From the cell containing the given text, extract its center point as (X, Y) coordinate. 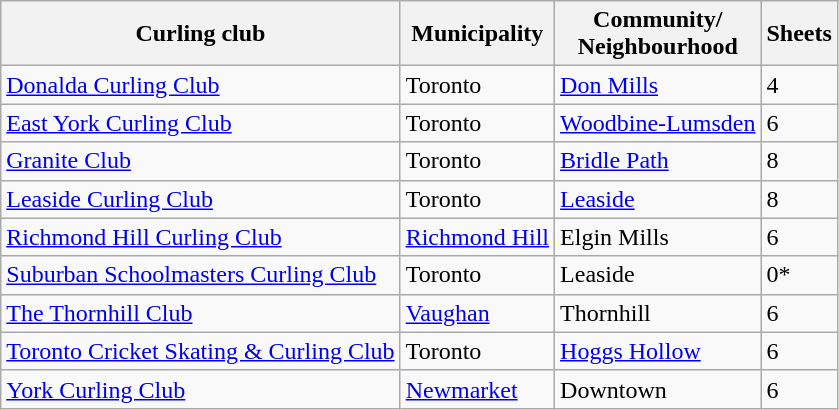
Curling club (200, 34)
Hoggs Hollow (658, 351)
Toronto Cricket Skating & Curling Club (200, 351)
Granite Club (200, 161)
Leaside Curling Club (200, 199)
East York Curling Club (200, 123)
Municipality (477, 34)
Newmarket (477, 389)
The Thornhill Club (200, 313)
Richmond Hill (477, 237)
Richmond Hill Curling Club (200, 237)
Suburban Schoolmasters Curling Club (200, 275)
Sheets (799, 34)
Community/Neighbourhood (658, 34)
Woodbine-Lumsden (658, 123)
Don Mills (658, 85)
0* (799, 275)
York Curling Club (200, 389)
Downtown (658, 389)
Donalda Curling Club (200, 85)
Bridle Path (658, 161)
Vaughan (477, 313)
4 (799, 85)
Thornhill (658, 313)
Elgin Mills (658, 237)
